Pinpoint the cell where the given text exists, returning its [x, y] midpoint coordinate. 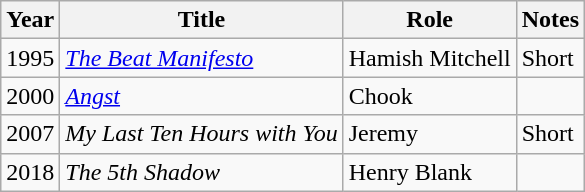
Angst [202, 96]
The Beat Manifesto [202, 58]
Henry Blank [430, 172]
Chook [430, 96]
1995 [30, 58]
Year [30, 20]
Hamish Mitchell [430, 58]
Role [430, 20]
The 5th Shadow [202, 172]
My Last Ten Hours with You [202, 134]
Jeremy [430, 134]
2018 [30, 172]
Title [202, 20]
2000 [30, 96]
Notes [550, 20]
2007 [30, 134]
